Extract the (x, y) coordinate from the center of the cell holding the provided text.  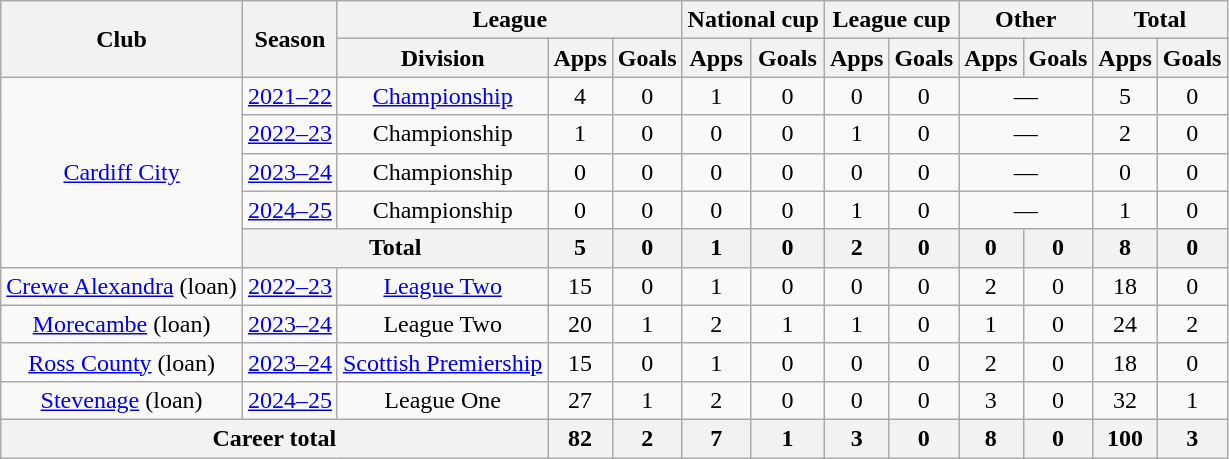
20 (580, 324)
2021–22 (290, 96)
Crewe Alexandra (loan) (122, 286)
Scottish Premiership (442, 362)
100 (1125, 438)
7 (716, 438)
Morecambe (loan) (122, 324)
27 (580, 400)
Season (290, 39)
4 (580, 96)
League cup (891, 20)
32 (1125, 400)
Career total (274, 438)
Ross County (loan) (122, 362)
National cup (753, 20)
82 (580, 438)
Stevenage (loan) (122, 400)
Division (442, 58)
League (510, 20)
24 (1125, 324)
Other (1026, 20)
Club (122, 39)
League One (442, 400)
Cardiff City (122, 172)
